Return (X, Y) of the center of cell containing provided text 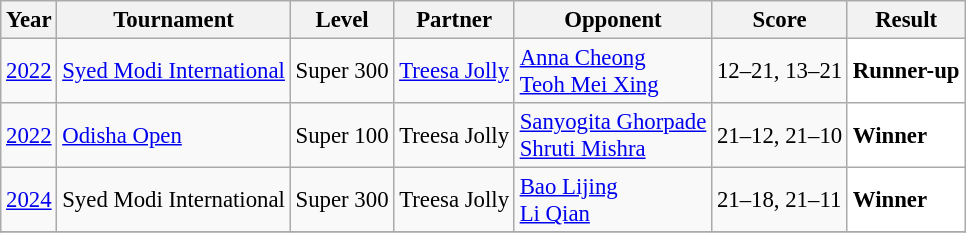
Runner-up (906, 72)
Opponent (612, 20)
Partner (454, 20)
Sanyogita Ghorpade Shruti Mishra (612, 136)
Tournament (174, 20)
Result (906, 20)
Anna Cheong Teoh Mei Xing (612, 72)
Year (29, 20)
Bao Lijing Li Qian (612, 200)
12–21, 13–21 (780, 72)
Super 100 (342, 136)
Level (342, 20)
Score (780, 20)
21–12, 21–10 (780, 136)
Odisha Open (174, 136)
21–18, 21–11 (780, 200)
2024 (29, 200)
